Extract the (X, Y) coordinate from the center of the cell holding the provided text.  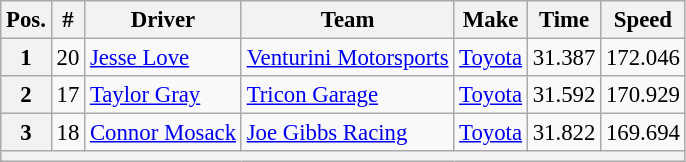
20 (68, 58)
31.822 (564, 133)
Driver (164, 20)
Make (491, 20)
Pos. (26, 20)
170.929 (644, 95)
Taylor Gray (164, 95)
Speed (644, 20)
3 (26, 133)
Jesse Love (164, 58)
18 (68, 133)
Time (564, 20)
Venturini Motorsports (347, 58)
31.387 (564, 58)
2 (26, 95)
Connor Mosack (164, 133)
17 (68, 95)
1 (26, 58)
169.694 (644, 133)
Joe Gibbs Racing (347, 133)
31.592 (564, 95)
# (68, 20)
Team (347, 20)
172.046 (644, 58)
Tricon Garage (347, 95)
